Scan for the cell matching the given text and deliver its [X, Y] coordinate at center. 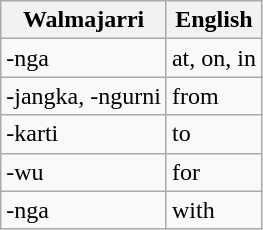
for [214, 172]
Walmajarri [84, 20]
-wu [84, 172]
to [214, 134]
at, on, in [214, 58]
English [214, 20]
-jangka, -ngurni [84, 96]
with [214, 210]
from [214, 96]
-karti [84, 134]
